For the text-containing cell, return its midpoint in (x, y) coordinate format. 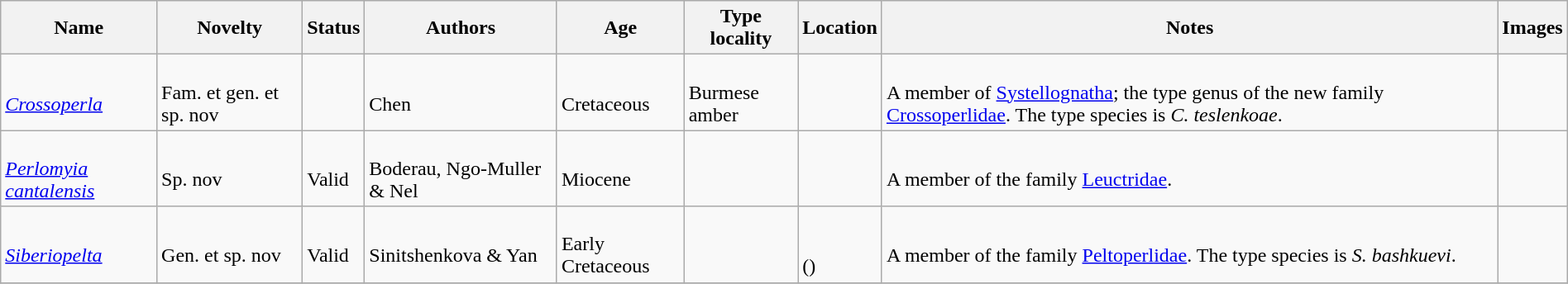
Age (620, 28)
Gen. et sp. nov (230, 244)
Sp. nov (230, 168)
Cretaceous (620, 92)
() (840, 244)
Crossoperla (79, 92)
A member of Systellognatha; the type genus of the new family Crossoperlidae. The type species is C. teslenkoae. (1189, 92)
Notes (1189, 28)
Name (79, 28)
Type locality (741, 28)
Boderau, Ngo-Muller & Nel (461, 168)
Sinitshenkova & Yan (461, 244)
Siberiopelta (79, 244)
Novelty (230, 28)
Fam. et gen. et sp. nov (230, 92)
Images (1532, 28)
Status (334, 28)
Perlomyia cantalensis (79, 168)
Burmese amber (741, 92)
A member of the family Leuctridae. (1189, 168)
Authors (461, 28)
Chen (461, 92)
Location (840, 28)
Early Cretaceous (620, 244)
A member of the family Peltoperlidae. The type species is S. bashkuevi. (1189, 244)
Miocene (620, 168)
